Capture the cell that displays the provided text and extract its [x, y] central coordinate. 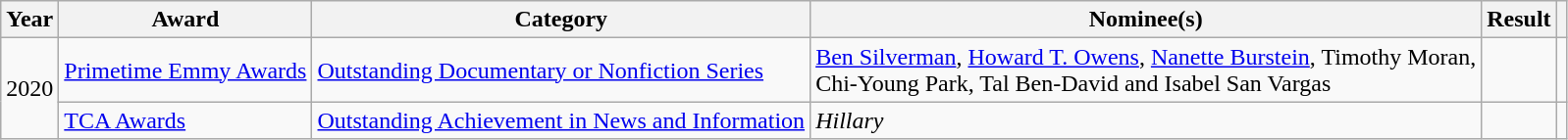
TCA Awards [185, 120]
Primetime Emmy Awards [185, 70]
Award [185, 20]
Outstanding Documentary or Nonfiction Series [561, 70]
Ben Silverman, Howard T. Owens, Nanette Burstein, Timothy Moran, Chi-Young Park, Tal Ben-David and Isabel San Vargas [1146, 70]
Category [561, 20]
2020 [29, 88]
Result [1519, 20]
Year [29, 20]
Outstanding Achievement in News and Information [561, 120]
Nominee(s) [1146, 20]
Hillary [1146, 120]
